Output the (x, y) coordinate of the center of the cell containing the given text.  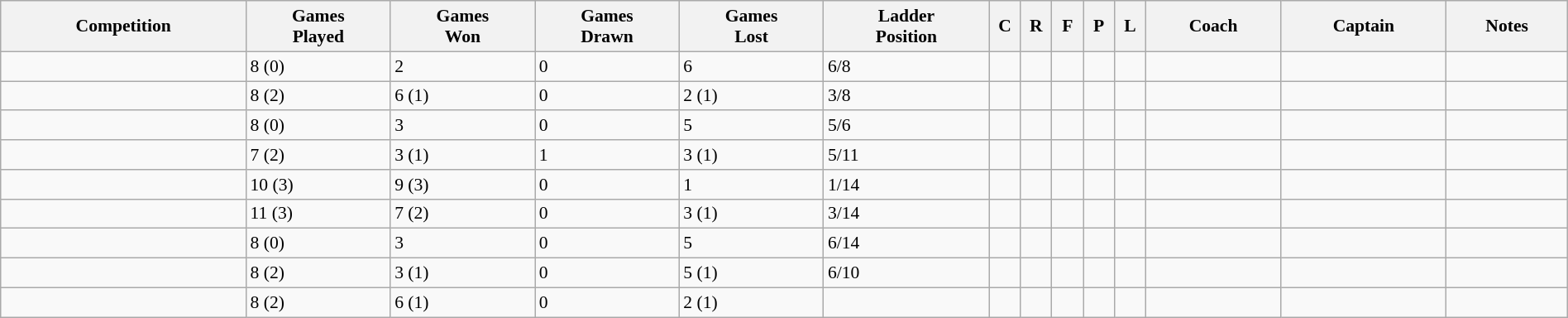
2 (463, 66)
GamesWon (463, 26)
GamesDrawn (607, 26)
Captain (1364, 26)
LadderPosition (906, 26)
P (1099, 26)
6/10 (906, 273)
1/14 (906, 185)
6/14 (906, 243)
3/8 (906, 96)
10 (3) (319, 185)
C (1005, 26)
R (1036, 26)
5/6 (906, 126)
5 (1) (751, 273)
6/8 (906, 66)
Coach (1212, 26)
3/14 (906, 214)
Competition (124, 26)
GamesPlayed (319, 26)
11 (3) (319, 214)
F (1068, 26)
5/11 (906, 155)
6 (751, 66)
L (1131, 26)
GamesLost (751, 26)
9 (3) (463, 185)
Notes (1507, 26)
